Return (X, Y) of the center of cell containing provided text 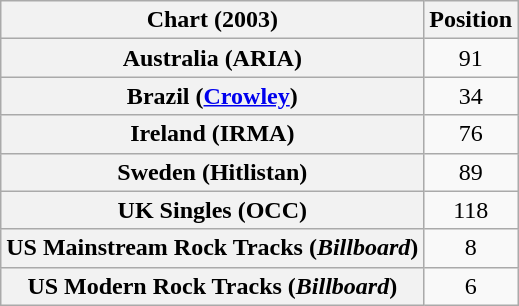
91 (471, 58)
US Modern Rock Tracks (Billboard) (212, 286)
Position (471, 20)
Chart (2003) (212, 20)
UK Singles (OCC) (212, 210)
118 (471, 210)
8 (471, 248)
Australia (ARIA) (212, 58)
6 (471, 286)
Sweden (Hitlistan) (212, 172)
89 (471, 172)
Brazil (Crowley) (212, 96)
34 (471, 96)
Ireland (IRMA) (212, 134)
US Mainstream Rock Tracks (Billboard) (212, 248)
76 (471, 134)
